Extract the (x, y) coordinate from the center of the cell holding the provided text.  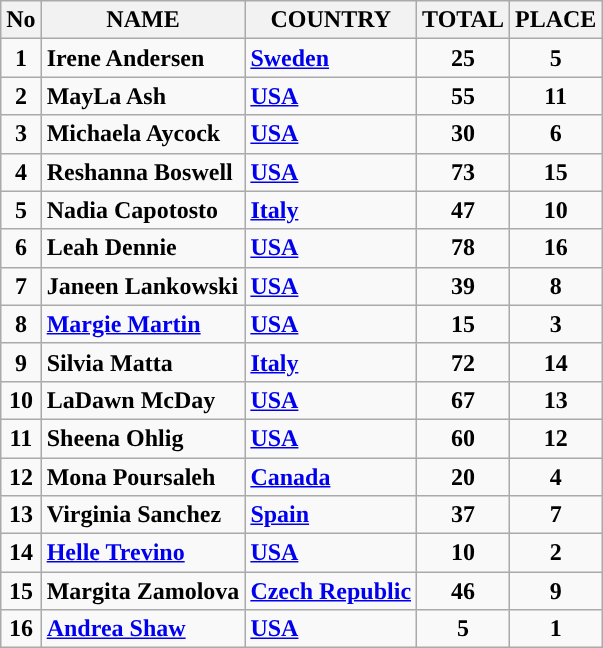
LaDawn McDay (143, 400)
Nadia Capotosto (143, 210)
Canada (331, 477)
Andrea Shaw (143, 629)
Sweden (331, 58)
55 (464, 96)
67 (464, 400)
Virginia Sanchez (143, 515)
20 (464, 477)
Janeen Lankowski (143, 286)
Michaela Aycock (143, 134)
Reshanna Boswell (143, 172)
COUNTRY (331, 20)
Irene Andersen (143, 58)
Czech Republic (331, 591)
Silvia Matta (143, 362)
NAME (143, 20)
30 (464, 134)
TOTAL (464, 20)
Leah Dennie (143, 248)
39 (464, 286)
73 (464, 172)
Helle Trevino (143, 553)
Margie Martin (143, 324)
25 (464, 58)
37 (464, 515)
72 (464, 362)
Sheena Ohlig (143, 438)
46 (464, 591)
Margita Zamolova (143, 591)
Spain (331, 515)
Mona Poursaleh (143, 477)
PLACE (555, 20)
47 (464, 210)
MayLa Ash (143, 96)
No (21, 20)
78 (464, 248)
60 (464, 438)
